Find where the given text appears and provide that cell's center as (X, Y) coordinate. 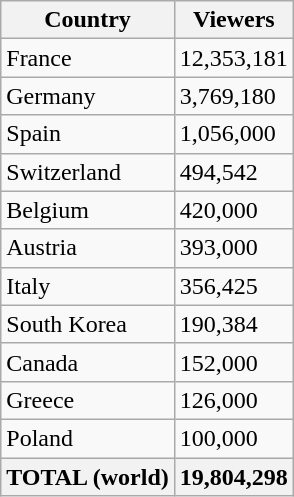
Greece (88, 400)
494,542 (234, 172)
Country (88, 20)
393,000 (234, 248)
South Korea (88, 324)
19,804,298 (234, 477)
Switzerland (88, 172)
420,000 (234, 210)
3,769,180 (234, 96)
Italy (88, 286)
100,000 (234, 438)
Canada (88, 362)
Spain (88, 134)
Poland (88, 438)
Viewers (234, 20)
Austria (88, 248)
126,000 (234, 400)
Belgium (88, 210)
1,056,000 (234, 134)
152,000 (234, 362)
190,384 (234, 324)
France (88, 58)
Germany (88, 96)
356,425 (234, 286)
TOTAL (world) (88, 477)
12,353,181 (234, 58)
